Search for the cell housing the specified text and yield its [x, y] center coordinate. 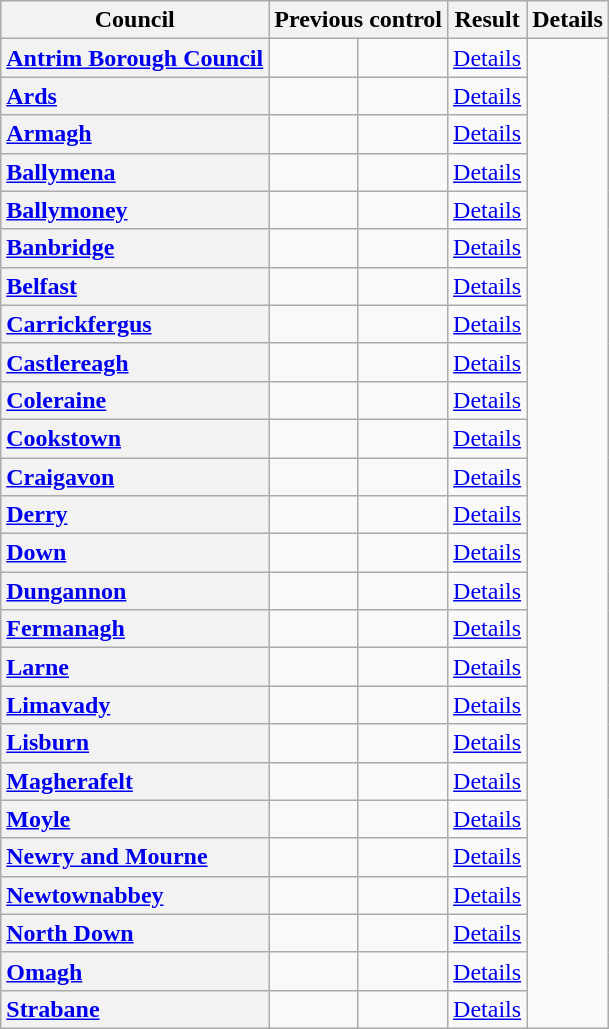
Council [135, 20]
Banbridge [135, 248]
Moyle [135, 819]
Ballymena [135, 172]
Armagh [135, 134]
Dungannon [135, 591]
Magherafelt [135, 781]
Carrickfergus [135, 324]
Newry and Mourne [135, 857]
Cookstown [135, 438]
Antrim Borough Council [135, 58]
Strabane [135, 1009]
Down [135, 553]
Result [488, 20]
Previous control [358, 20]
Larne [135, 667]
North Down [135, 933]
Fermanagh [135, 629]
Coleraine [135, 400]
Castlereagh [135, 362]
Ards [135, 96]
Omagh [135, 971]
Ballymoney [135, 210]
Newtownabbey [135, 895]
Limavady [135, 705]
Craigavon [135, 477]
Derry [135, 515]
Lisburn [135, 743]
Belfast [135, 286]
